Pinpoint the cell where the given text exists, returning its (X, Y) midpoint coordinate. 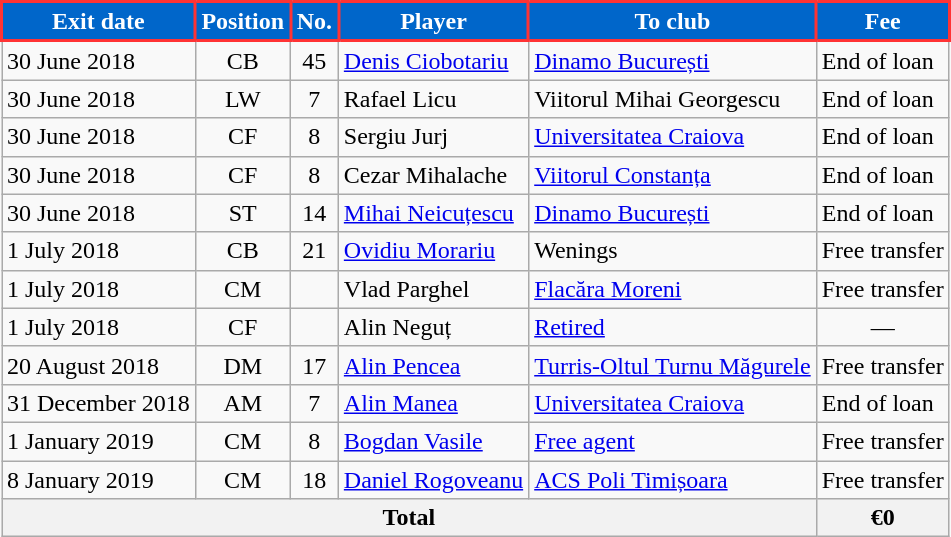
20 August 2018 (99, 365)
LW (242, 99)
Turris-Oltul Turnu Măgurele (673, 365)
8 January 2019 (99, 479)
No. (314, 22)
AM (242, 403)
Daniel Rogoveanu (433, 479)
1 January 2019 (99, 441)
Fee (882, 22)
17 (314, 365)
Exit date (99, 22)
45 (314, 60)
Free agent (673, 441)
Viitorul Constanța (673, 175)
Alin Manea (433, 403)
Retired (673, 327)
— (882, 327)
€0 (882, 518)
Cezar Mihalache (433, 175)
ACS Poli Timișoara (673, 479)
Denis Ciobotariu (433, 60)
Sergiu Jurj (433, 137)
To club (673, 22)
ST (242, 213)
21 (314, 251)
14 (314, 213)
18 (314, 479)
DM (242, 365)
Position (242, 22)
Flacăra Moreni (673, 289)
Vlad Parghel (433, 289)
Wenings (673, 251)
Player (433, 22)
Mihai Neicuțescu (433, 213)
Alin Neguț (433, 327)
Viitorul Mihai Georgescu (673, 99)
Bogdan Vasile (433, 441)
Alin Pencea (433, 365)
Ovidiu Morariu (433, 251)
Total (410, 518)
31 December 2018 (99, 403)
Rafael Licu (433, 99)
